Determine the (x, y) coordinate at the center of the cell enclosing the given text.  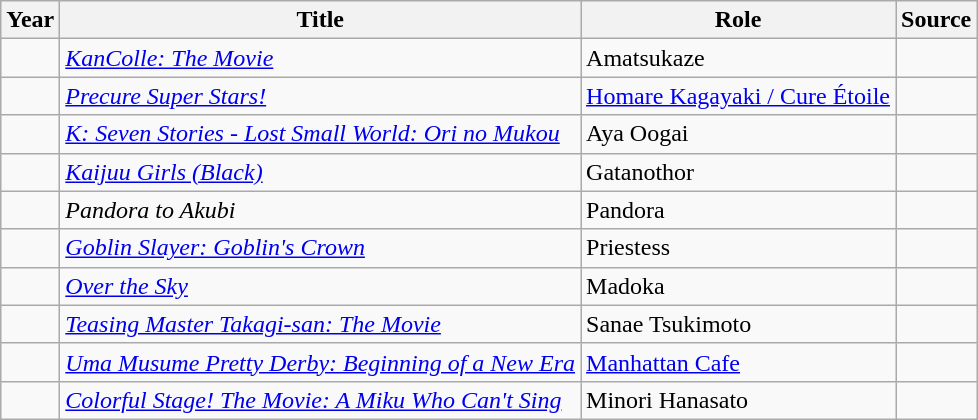
K: Seven Stories - Lost Small World: Ori no Mukou (320, 134)
Teasing Master Takagi-san: The Movie (320, 324)
Precure Super Stars! (320, 96)
Goblin Slayer: Goblin's Crown (320, 248)
KanColle: The Movie (320, 58)
Over the Sky (320, 286)
Pandora (738, 210)
Aya Oogai (738, 134)
Homare Kagayaki / Cure Étoile (738, 96)
Madoka (738, 286)
Minori Hanasato (738, 400)
Sanae Tsukimoto (738, 324)
Source (936, 20)
Title (320, 20)
Role (738, 20)
Manhattan Cafe (738, 362)
Colorful Stage! The Movie: A Miku Who Can't Sing (320, 400)
Priestess (738, 248)
Gatanothor (738, 172)
Pandora to Akubi (320, 210)
Year (30, 20)
Kaijuu Girls (Black) (320, 172)
Uma Musume Pretty Derby: Beginning of a New Era (320, 362)
Amatsukaze (738, 58)
